Identify which cell holds the provided text, then report its [x, y] central coordinate. 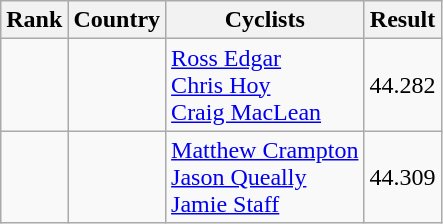
Matthew CramptonJason QueallyJamie Staff [265, 177]
44.282 [402, 85]
Country [117, 20]
Cyclists [265, 20]
Ross EdgarChris HoyCraig MacLean [265, 85]
44.309 [402, 177]
Result [402, 20]
Rank [34, 20]
